Output the (x, y) coordinate of the center of the cell containing the given text.  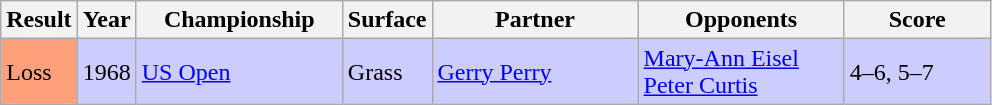
Gerry Perry (535, 72)
Loss (39, 72)
Year (106, 20)
Grass (387, 72)
Surface (387, 20)
US Open (239, 72)
1968 (106, 72)
Partner (535, 20)
Result (39, 20)
Championship (239, 20)
Mary-Ann Eisel Peter Curtis (741, 72)
4–6, 5–7 (917, 72)
Opponents (741, 20)
Score (917, 20)
